Find where the given text appears and provide that cell's center as [X, Y] coordinate. 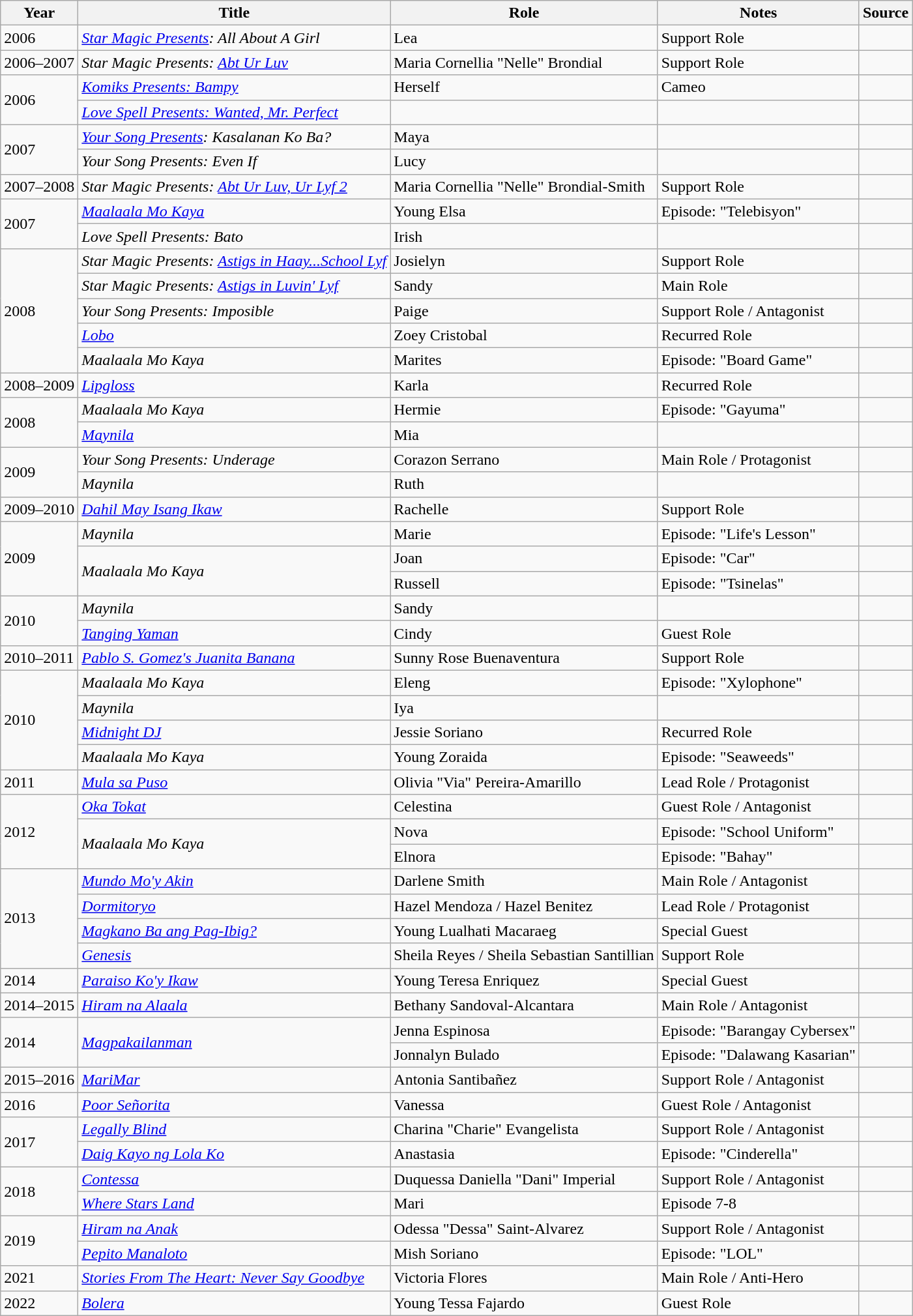
Bolera [235, 1303]
Your Song Presents: Kasalanan Ko Ba? [235, 137]
Rachelle [524, 509]
Hermie [524, 410]
Joan [524, 559]
Corazon Serrano [524, 460]
Charina "Charie" Evangelista [524, 1130]
Marie [524, 534]
Stories From The Heart: Never Say Goodbye [235, 1278]
Magpakailanman [235, 1042]
Marites [524, 360]
Odessa "Dessa" Saint-Alvarez [524, 1229]
Episode: "Telebisyon" [759, 211]
Eleng [524, 682]
Hazel Mendoza / Hazel Benitez [524, 906]
Where Stars Land [235, 1204]
Your Song Presents: Even If [235, 162]
Year [39, 13]
2012 [39, 832]
Young Lualhati Macaraeg [524, 931]
Anastasia [524, 1154]
2015–2016 [39, 1079]
2022 [39, 1303]
Episode: "Seaweeds" [759, 757]
2008–2009 [39, 385]
2019 [39, 1241]
Darlene Smith [524, 881]
2014–2015 [39, 1005]
Star Magic Presents: Astigs in Haay...School Lyf [235, 261]
Duquessa Daniella "Dani" Imperial [524, 1179]
Love Spell Presents: Bato [235, 236]
Star Magic Presents: Abt Ur Luv [235, 63]
Source [885, 13]
2018 [39, 1192]
Star Magic Presents: All About A Girl [235, 38]
Jenna Espinosa [524, 1030]
Love Spell Presents: Wanted, Mr. Perfect [235, 112]
Maya [524, 137]
Legally Blind [235, 1130]
Karla [524, 385]
Mula sa Puso [235, 782]
Genesis [235, 956]
Olivia "Via" Pereira-Amarillo [524, 782]
Herself [524, 87]
2017 [39, 1142]
Young Elsa [524, 211]
Lobo [235, 336]
Zoey Cristobal [524, 336]
Mia [524, 435]
Irish [524, 236]
Nova [524, 832]
Vanessa [524, 1105]
Main Role / Anti-Hero [759, 1278]
2007–2008 [39, 186]
Star Magic Presents: Astigs in Luvin' Lyf [235, 285]
Episode: "Dalawang Kasarian" [759, 1055]
Jessie Soriano [524, 733]
Lipgloss [235, 385]
Cindy [524, 633]
Title [235, 13]
Young Zoraida [524, 757]
Paraiso Ko'y Ikaw [235, 980]
Tanging Yaman [235, 633]
Notes [759, 13]
MariMar [235, 1079]
2016 [39, 1105]
Star Magic Presents: Abt Ur Luv, Ur Lyf 2 [235, 186]
Pepito Manaloto [235, 1253]
Episode: "Cinderella" [759, 1154]
Episode: "Board Game" [759, 360]
Ruth [524, 484]
Jonnalyn Bulado [524, 1055]
Celestina [524, 807]
Young Teresa Enriquez [524, 980]
Iya [524, 707]
Your Song Presents: Imposible [235, 311]
Episode: "Xylophone" [759, 682]
Sheila Reyes / Sheila Sebastian Santillian [524, 956]
2010–2011 [39, 658]
Mari [524, 1204]
Episode: "School Uniform" [759, 832]
Mish Soriano [524, 1253]
Episode: "Tsinelas" [759, 583]
Antonia Santibañez [524, 1079]
2021 [39, 1278]
Mundo Mo'y Akin [235, 881]
Episode: "LOL" [759, 1253]
Episode: "Bahay" [759, 856]
Victoria Flores [524, 1278]
Russell [524, 583]
2009–2010 [39, 509]
2006–2007 [39, 63]
Cameo [759, 87]
Daig Kayo ng Lola Ko [235, 1154]
Maria Cornellia "Nelle" Brondial [524, 63]
Oka Tokat [235, 807]
Pablo S. Gomez's Juanita Banana [235, 658]
Bethany Sandoval-Alcantara [524, 1005]
Komiks Presents: Bampy [235, 87]
Dormitoryo [235, 906]
Maria Cornellia "Nelle" Brondial-Smith [524, 186]
Main Role / Protagonist [759, 460]
Contessa [235, 1179]
2011 [39, 782]
Dahil May Isang Ikaw [235, 509]
Episode: "Barangay Cybersex" [759, 1030]
2013 [39, 918]
Main Role [759, 285]
Episode: "Car" [759, 559]
Episode: "Gayuma" [759, 410]
Lucy [524, 162]
Hiram na Alaala [235, 1005]
Elnora [524, 856]
Midnight DJ [235, 733]
Role [524, 13]
Poor Señorita [235, 1105]
Sunny Rose Buenaventura [524, 658]
Magkano Ba ang Pag-Ibig? [235, 931]
Hiram na Anak [235, 1229]
Episode 7-8 [759, 1204]
Episode: "Life's Lesson" [759, 534]
Paige [524, 311]
Lea [524, 38]
Josielyn [524, 261]
Young Tessa Fajardo [524, 1303]
Your Song Presents: Underage [235, 460]
